Detect which cell encompasses the target text, then output its [X, Y] center coordinate. 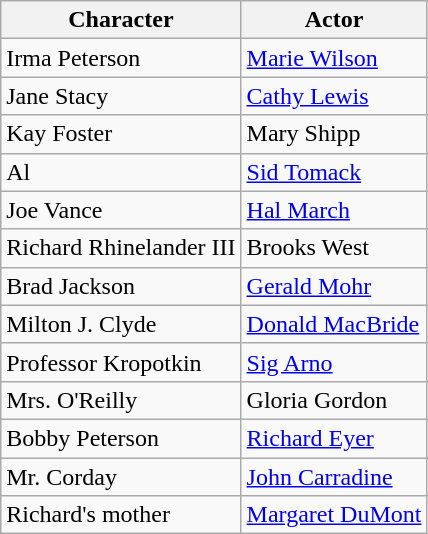
Mrs. O'Reilly [121, 400]
Richard's mother [121, 515]
Gloria Gordon [334, 400]
Professor Kropotkin [121, 362]
Richard Eyer [334, 438]
Actor [334, 20]
Hal March [334, 210]
Margaret DuMont [334, 515]
Richard Rhinelander III [121, 248]
Brad Jackson [121, 286]
Milton J. Clyde [121, 324]
John Carradine [334, 477]
Gerald Mohr [334, 286]
Kay Foster [121, 134]
Mary Shipp [334, 134]
Irma Peterson [121, 58]
Sig Arno [334, 362]
Brooks West [334, 248]
Cathy Lewis [334, 96]
Al [121, 172]
Character [121, 20]
Mr. Corday [121, 477]
Joe Vance [121, 210]
Jane Stacy [121, 96]
Sid Tomack [334, 172]
Donald MacBride [334, 324]
Bobby Peterson [121, 438]
Marie Wilson [334, 58]
